For the text-containing cell, return its midpoint in (X, Y) coordinate format. 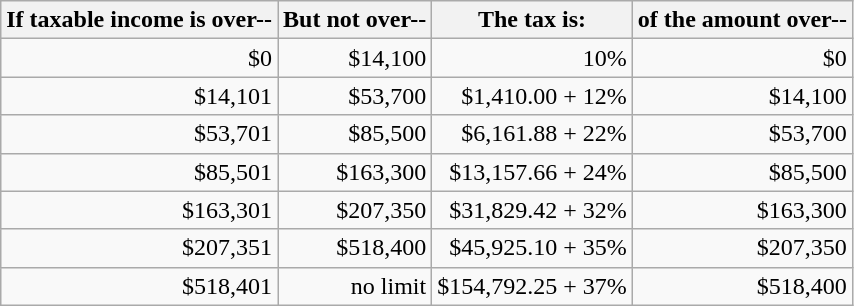
$45,925.10 + 35% (532, 248)
$154,792.25 + 37% (532, 286)
But not over-- (355, 20)
$518,401 (140, 286)
If taxable income is over-- (140, 20)
$13,157.66 + 24% (532, 172)
$163,301 (140, 210)
The tax is: (532, 20)
$6,161.88 + 22% (532, 134)
$207,351 (140, 248)
$53,701 (140, 134)
of the amount over-- (742, 20)
$14,101 (140, 96)
$85,501 (140, 172)
$31,829.42 + 32% (532, 210)
no limit (355, 286)
10% (532, 58)
$1,410.00 + 12% (532, 96)
